Provide the [x, y] coordinate of the cell's center where the given text is located.  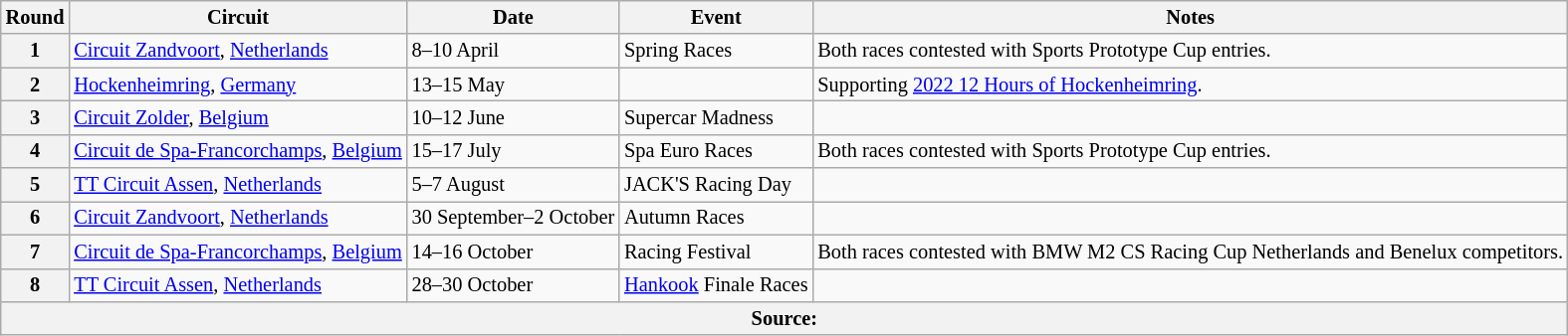
4 [36, 151]
Event [716, 17]
Circuit Zolder, Belgium [237, 117]
5–7 August [514, 185]
Circuit [237, 17]
Supercar Madness [716, 117]
JACK'S Racing Day [716, 185]
30 September–2 October [514, 218]
2 [36, 84]
Autumn Races [716, 218]
1 [36, 51]
3 [36, 117]
Supporting 2022 12 Hours of Hockenheimring. [1191, 84]
Hockenheimring, Germany [237, 84]
13–15 May [514, 84]
Notes [1191, 17]
Source: [784, 318]
14–16 October [514, 252]
28–30 October [514, 285]
8–10 April [514, 51]
Round [36, 17]
Racing Festival [716, 252]
7 [36, 252]
6 [36, 218]
Both races contested with BMW M2 CS Racing Cup Netherlands and Benelux competitors. [1191, 252]
15–17 July [514, 151]
10–12 June [514, 117]
Spa Euro Races [716, 151]
Hankook Finale Races [716, 285]
8 [36, 285]
Date [514, 17]
5 [36, 185]
Spring Races [716, 51]
